Return [x, y] of the center of cell containing provided text 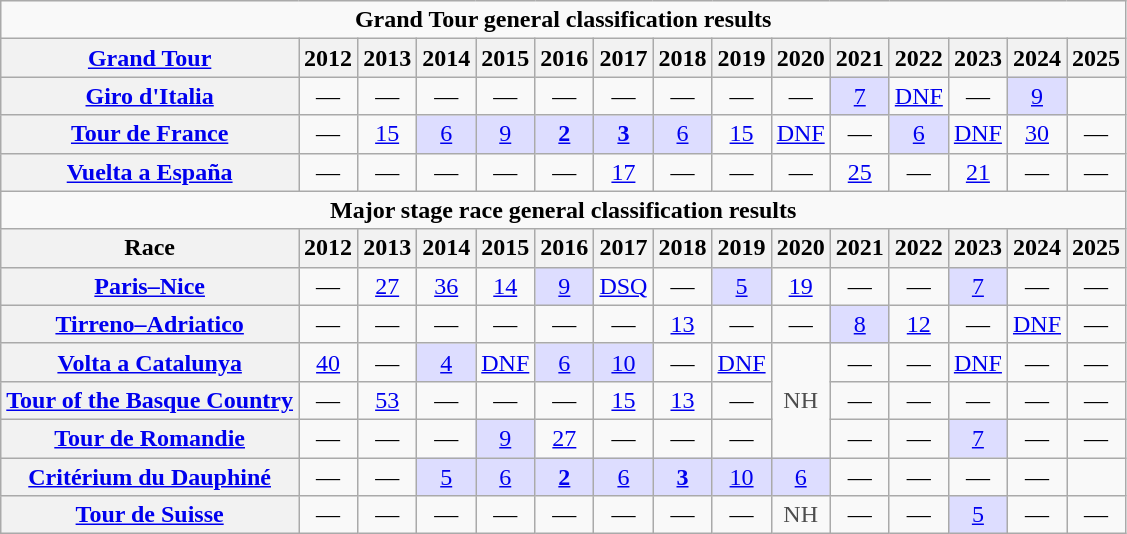
Volta a Catalunya [150, 362]
36 [446, 286]
Critérium du Dauphiné [150, 477]
Tirreno–Adriatico [150, 324]
12 [918, 324]
17 [624, 172]
Grand Tour general classification results [564, 20]
Tour de Romandie [150, 438]
Tour de France [150, 134]
14 [506, 286]
Vuelta a España [150, 172]
Giro d'Italia [150, 96]
53 [388, 400]
21 [978, 172]
Tour de Suisse [150, 515]
Tour of the Basque Country [150, 400]
Grand Tour [150, 58]
30 [1036, 134]
DSQ [624, 286]
19 [800, 286]
Major stage race general classification results [564, 210]
40 [328, 362]
Paris–Nice [150, 286]
Race [150, 248]
25 [860, 172]
8 [860, 324]
4 [446, 362]
